Return the [x, y] coordinate for the center point of the cell that contains the specified text.  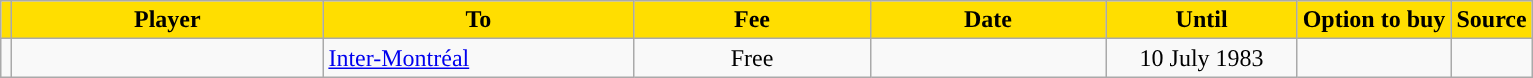
Date [988, 20]
Until [1202, 20]
Fee [752, 20]
Option to buy [1374, 20]
Player [168, 20]
Source [1492, 20]
To [478, 20]
Inter-Montréal [478, 58]
Free [752, 58]
10 July 1983 [1202, 58]
